Return the [x, y] coordinate for the center point of the cell that contains the specified text.  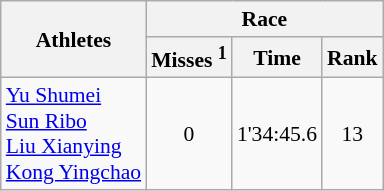
Yu ShumeiSun RiboLiu XianyingKong Yingchao [74, 134]
13 [352, 134]
1'34:45.6 [277, 134]
0 [189, 134]
Misses 1 [189, 58]
Race [264, 19]
Time [277, 58]
Rank [352, 58]
Athletes [74, 40]
